Capture the cell that displays the provided text and extract its [X, Y] central coordinate. 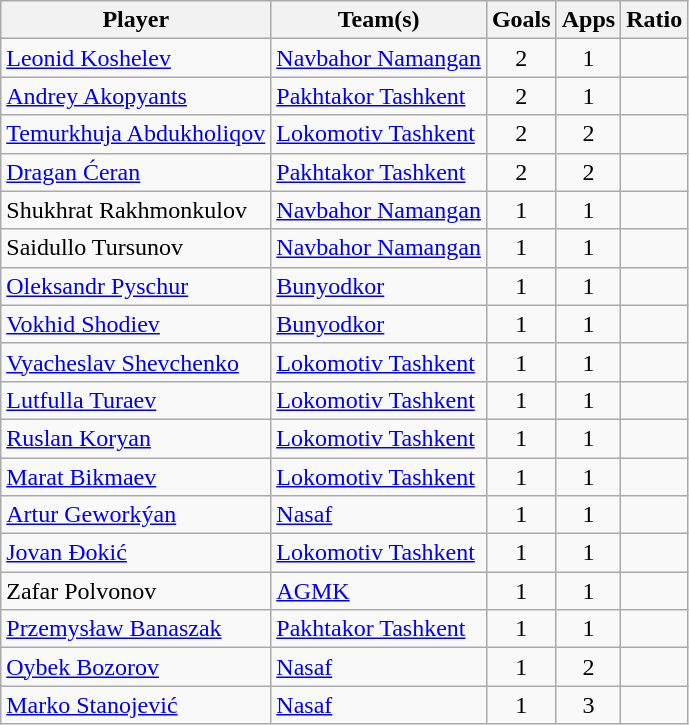
Vyacheslav Shevchenko [136, 362]
Temurkhuja Abdukholiqov [136, 134]
Saidullo Tursunov [136, 248]
Jovan Đokić [136, 553]
Apps [588, 20]
Dragan Ćeran [136, 172]
Przemysław Banaszak [136, 629]
Player [136, 20]
Artur Geworkýan [136, 515]
Vokhid Shodiev [136, 324]
Marko Stanojević [136, 705]
Ruslan Koryan [136, 438]
AGMK [379, 591]
Marat Bikmaev [136, 477]
Goals [521, 20]
Zafar Polvonov [136, 591]
Ratio [654, 20]
Andrey Akopyants [136, 96]
Oleksandr Pyschur [136, 286]
Lutfulla Turaev [136, 400]
Leonid Koshelev [136, 58]
Oybek Bozorov [136, 667]
Shukhrat Rakhmonkulov [136, 210]
3 [588, 705]
Team(s) [379, 20]
